Extract the (x, y) coordinate from the center of the cell holding the provided text.  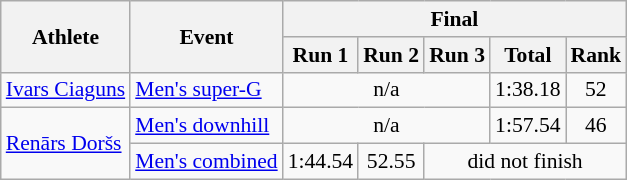
Athlete (66, 36)
Run 2 (391, 55)
52.55 (391, 162)
1:57.54 (528, 126)
Men's downhill (206, 126)
did not finish (525, 162)
Ivars Ciaguns (66, 90)
1:38.18 (528, 90)
Final (454, 19)
Renārs Doršs (66, 144)
Total (528, 55)
Men's super-G (206, 90)
Run 1 (320, 55)
Men's combined (206, 162)
46 (596, 126)
1:44.54 (320, 162)
Event (206, 36)
52 (596, 90)
Run 3 (457, 55)
Rank (596, 55)
